Locate the cell with the specified text and output its (X, Y) center coordinate. 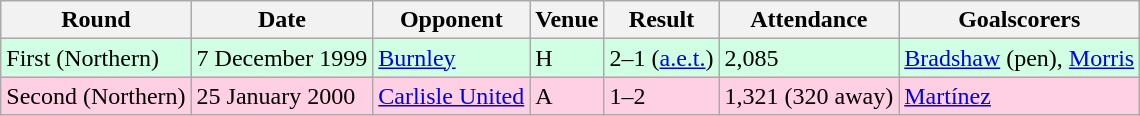
Round (96, 20)
1–2 (662, 96)
7 December 1999 (282, 58)
Result (662, 20)
First (Northern) (96, 58)
Goalscorers (1020, 20)
1,321 (320 away) (809, 96)
2–1 (a.e.t.) (662, 58)
2,085 (809, 58)
Date (282, 20)
Second (Northern) (96, 96)
Venue (567, 20)
H (567, 58)
A (567, 96)
Carlisle United (452, 96)
Attendance (809, 20)
Martínez (1020, 96)
25 January 2000 (282, 96)
Burnley (452, 58)
Bradshaw (pen), Morris (1020, 58)
Opponent (452, 20)
